From the cell containing the given text, extract its center point as [x, y] coordinate. 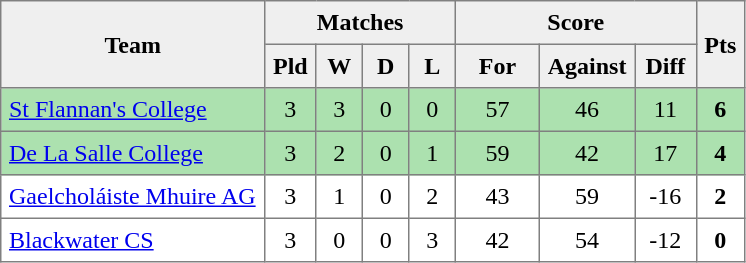
Against [586, 66]
Pts [720, 44]
17 [666, 153]
Pld [290, 66]
W [339, 66]
57 [497, 110]
-16 [666, 197]
43 [497, 197]
Diff [666, 66]
6 [720, 110]
Gaelcholáiste Mhuire AG [133, 197]
Team [133, 44]
11 [666, 110]
D [385, 66]
For [497, 66]
-12 [666, 240]
46 [586, 110]
Blackwater CS [133, 240]
Matches [360, 23]
De La Salle College [133, 153]
4 [720, 153]
54 [586, 240]
Score [576, 23]
L [432, 66]
St Flannan's College [133, 110]
